Output the (x, y) coordinate of the center of the cell containing the given text.  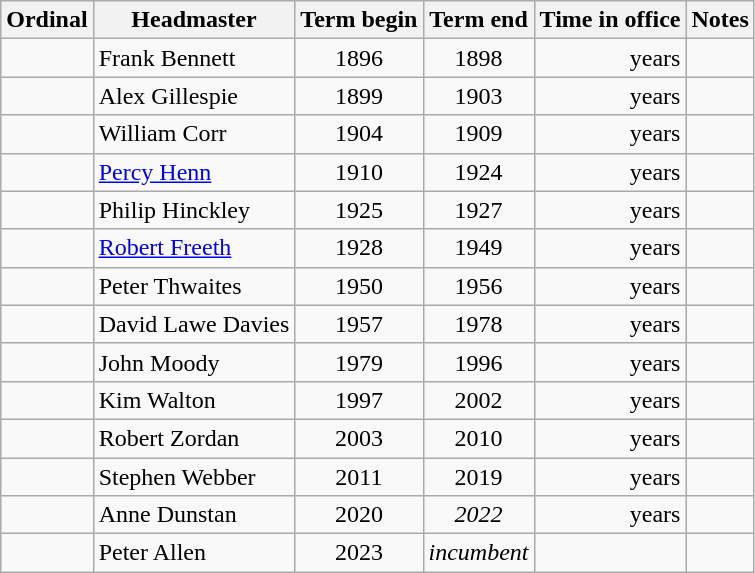
Term end (478, 20)
Notes (720, 20)
1957 (359, 324)
Stephen Webber (194, 477)
Peter Allen (194, 553)
2023 (359, 553)
1898 (478, 58)
1896 (359, 58)
1979 (359, 362)
1997 (359, 400)
1950 (359, 286)
1978 (478, 324)
Kim Walton (194, 400)
2003 (359, 438)
1956 (478, 286)
1927 (478, 210)
Robert Zordan (194, 438)
incumbent (478, 553)
1924 (478, 172)
William Corr (194, 134)
2010 (478, 438)
1904 (359, 134)
1903 (478, 96)
1928 (359, 248)
Ordinal (47, 20)
1996 (478, 362)
Peter Thwaites (194, 286)
2020 (359, 515)
Headmaster (194, 20)
John Moody (194, 362)
2002 (478, 400)
2019 (478, 477)
Philip Hinckley (194, 210)
Robert Freeth (194, 248)
2022 (478, 515)
1949 (478, 248)
Term begin (359, 20)
2011 (359, 477)
Time in office (610, 20)
1909 (478, 134)
Percy Henn (194, 172)
Frank Bennett (194, 58)
David Lawe Davies (194, 324)
Anne Dunstan (194, 515)
Alex Gillespie (194, 96)
1925 (359, 210)
1910 (359, 172)
1899 (359, 96)
